Scan for the cell matching the given text and deliver its (x, y) coordinate at center. 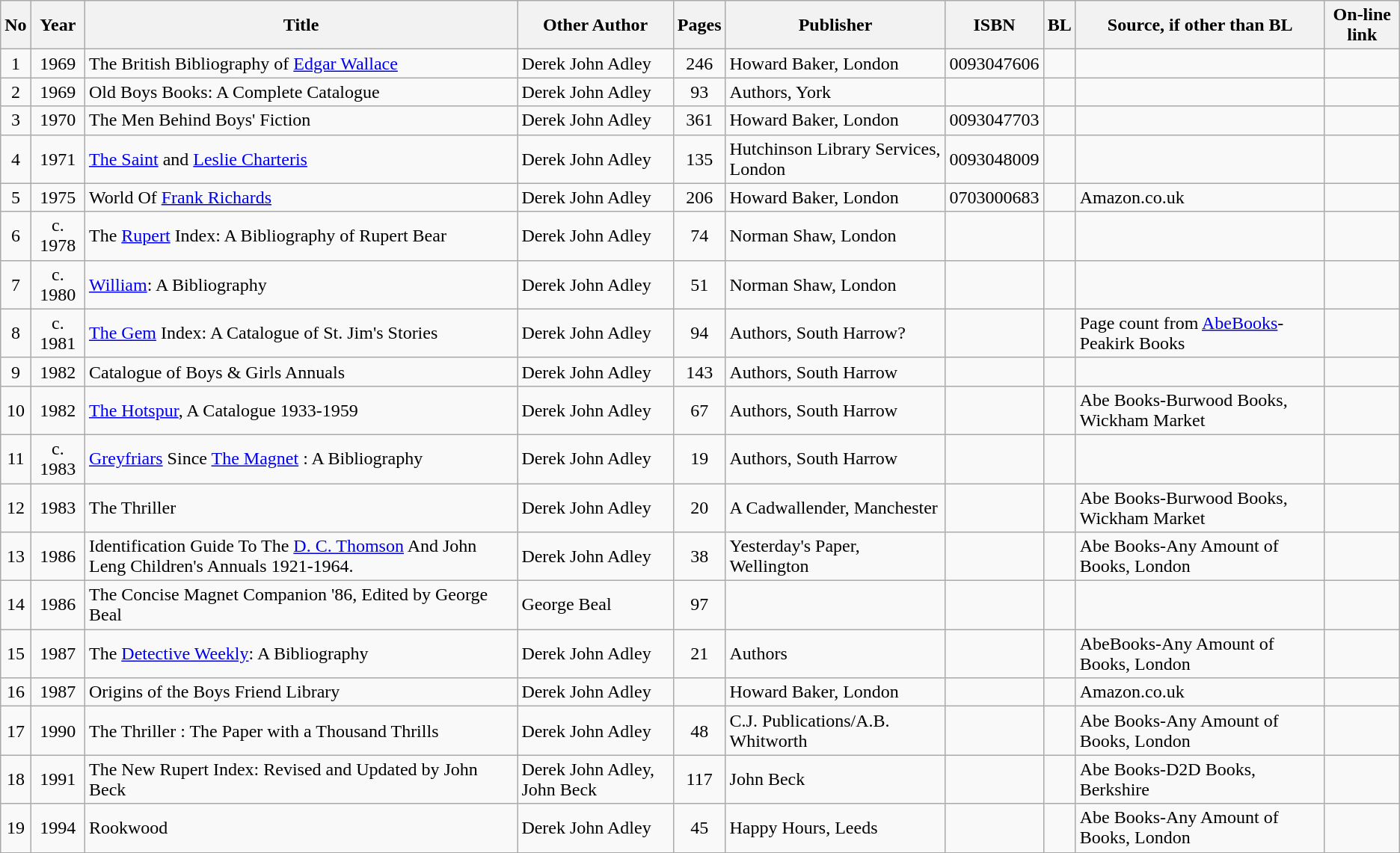
1971 (58, 158)
The Thriller (301, 507)
7 (16, 284)
1991 (58, 779)
ISBN (995, 25)
Title (301, 25)
c. 1980 (58, 284)
C.J. Publications/A.B. Whitworth (835, 731)
Derek John Adley, John Beck (595, 779)
5 (16, 197)
135 (699, 158)
74 (699, 236)
1990 (58, 731)
10 (16, 410)
143 (699, 372)
9 (16, 372)
12 (16, 507)
97 (699, 606)
World Of Frank Richards (301, 197)
No (16, 25)
0093048009 (995, 158)
1970 (58, 120)
11 (16, 459)
George Beal (595, 606)
The New Rupert Index: Revised and Updated by John Beck (301, 779)
94 (699, 333)
The Men Behind Boys' Fiction (301, 120)
Yesterday's Paper, Wellington (835, 556)
The Gem Index: A Catalogue of St. Jim's Stories (301, 333)
Source, if other than BL (1200, 25)
Year (58, 25)
38 (699, 556)
2 (16, 92)
67 (699, 410)
John Beck (835, 779)
246 (699, 64)
0093047606 (995, 64)
Hutchinson Library Services, London (835, 158)
4 (16, 158)
Rookwood (301, 828)
361 (699, 120)
14 (16, 606)
206 (699, 197)
Authors, York (835, 92)
51 (699, 284)
Identification Guide To The D. C. Thomson And John Leng Children's Annuals 1921-1964. (301, 556)
Old Boys Books: A Complete Catalogue (301, 92)
1 (16, 64)
16 (16, 692)
1983 (58, 507)
20 (699, 507)
6 (16, 236)
3 (16, 120)
Publisher (835, 25)
15 (16, 653)
A Cadwallender, Manchester (835, 507)
Origins of the Boys Friend Library (301, 692)
21 (699, 653)
17 (16, 731)
c. 1978 (58, 236)
c. 1981 (58, 333)
Authors, South Harrow? (835, 333)
AbeBooks-Any Amount of Books, London (1200, 653)
18 (16, 779)
1975 (58, 197)
The Rupert Index: A Bibliography of Rupert Bear (301, 236)
48 (699, 731)
1994 (58, 828)
The Concise Magnet Companion '86, Edited by George Beal (301, 606)
Authors (835, 653)
Catalogue of Boys & Girls Annuals (301, 372)
117 (699, 779)
0093047703 (995, 120)
The Detective Weekly: A Bibliography (301, 653)
13 (16, 556)
Abe Books-D2D Books, Berkshire (1200, 779)
Pages (699, 25)
8 (16, 333)
45 (699, 828)
Other Author (595, 25)
The British Bibliography of Edgar Wallace (301, 64)
0703000683 (995, 197)
The Saint and Leslie Charteris (301, 158)
Page count from AbeBooks-Peakirk Books (1200, 333)
Greyfriars Since The Magnet : A Bibliography (301, 459)
William: A Bibliography (301, 284)
The Thriller : The Paper with a Thousand Thrills (301, 731)
Happy Hours, Leeds (835, 828)
The Hotspur, A Catalogue 1933-1959 (301, 410)
c. 1983 (58, 459)
93 (699, 92)
BL (1059, 25)
On-line link (1362, 25)
